Locate the cell with the specified text and output its [x, y] center coordinate. 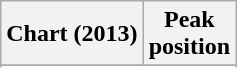
Peakposition [189, 34]
Chart (2013) [72, 34]
